Scan for the cell matching the given text and deliver its (X, Y) coordinate at center. 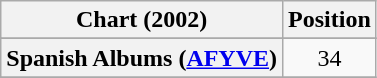
34 (330, 58)
Chart (2002) (142, 20)
Position (330, 20)
Spanish Albums (AFYVE) (142, 58)
